Capture the cell that displays the provided text and extract its (X, Y) central coordinate. 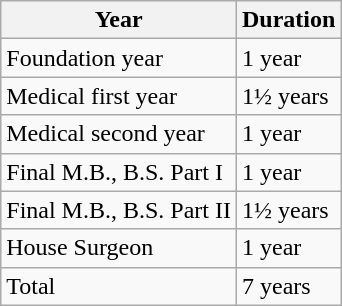
House Surgeon (119, 248)
7 years (289, 286)
Final M.B., B.S. Part I (119, 172)
Medical second year (119, 134)
Duration (289, 20)
Medical first year (119, 96)
Foundation year (119, 58)
Total (119, 286)
Final M.B., B.S. Part II (119, 210)
Year (119, 20)
